Locate the cell with the specified text and output its (x, y) center coordinate. 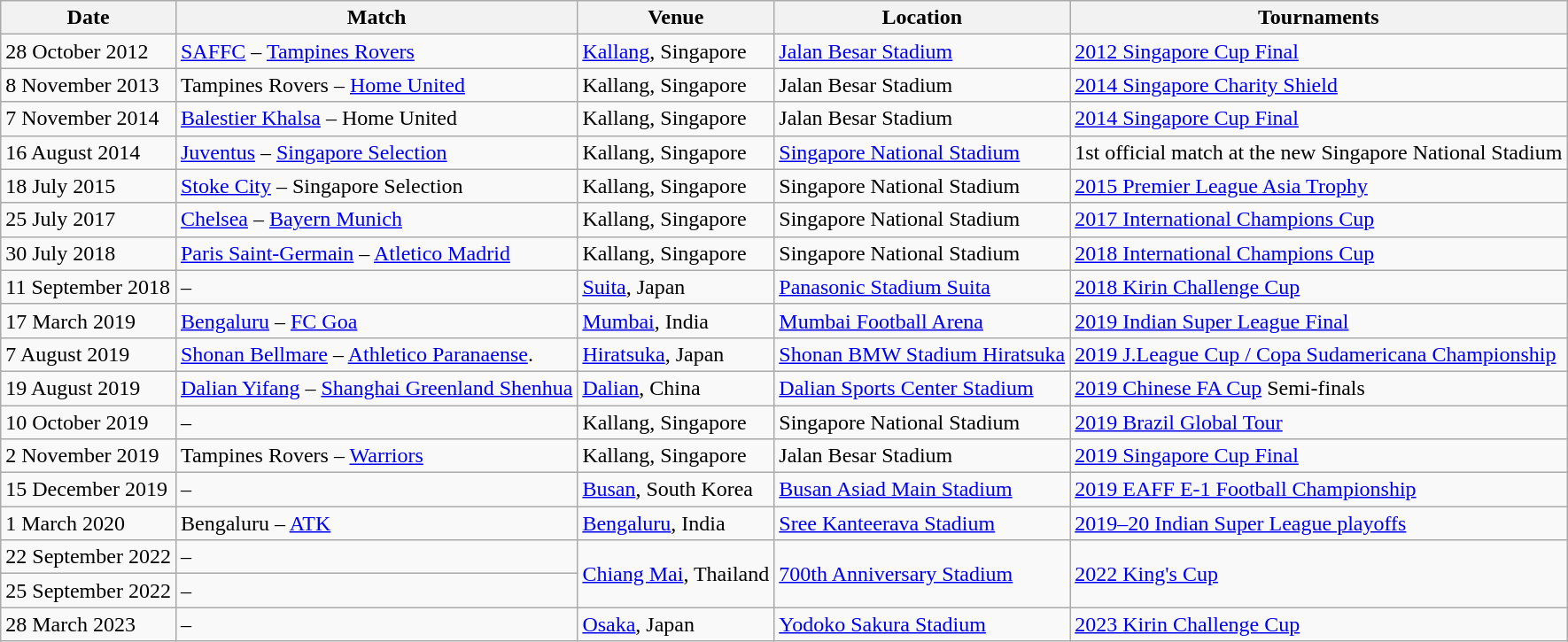
30 July 2018 (89, 253)
8 November 2013 (89, 85)
25 September 2022 (89, 591)
Juventus – Singapore Selection (376, 152)
Chelsea – Bayern Munich (376, 220)
Dalian, China (676, 388)
Bengaluru, India (676, 523)
2019 Indian Super League Final (1318, 321)
Osaka, Japan (676, 624)
Mumbai Football Arena (922, 321)
Date (89, 18)
1 March 2020 (89, 523)
2018 Kirin Challenge Cup (1318, 287)
2019 Chinese FA Cup Semi-finals (1318, 388)
Venue (676, 18)
Tampines Rovers – Home United (376, 85)
Stoke City – Singapore Selection (376, 186)
Dalian Sports Center Stadium (922, 388)
Shonan BMW Stadium Hiratsuka (922, 354)
SAFFC – Tampines Rovers (376, 51)
Bengaluru – ATK (376, 523)
2019 EAFF E-1 Football Championship (1318, 490)
10 October 2019 (89, 422)
700th Anniversary Stadium (922, 574)
22 September 2022 (89, 557)
18 July 2015 (89, 186)
Dalian Yifang – Shanghai Greenland Shenhua (376, 388)
2017 International Champions Cup (1318, 220)
Mumbai, India (676, 321)
2018 International Champions Cup (1318, 253)
2019–20 Indian Super League playoffs (1318, 523)
Tournaments (1318, 18)
2023 Kirin Challenge Cup (1318, 624)
Match (376, 18)
Bengaluru – FC Goa (376, 321)
7 November 2014 (89, 119)
2015 Premier League Asia Trophy (1318, 186)
2019 J.League Cup / Copa Sudamericana Championship (1318, 354)
Busan, South Korea (676, 490)
2022 King's Cup (1318, 574)
Chiang Mai, Thailand (676, 574)
Location (922, 18)
19 August 2019 (89, 388)
Panasonic Stadium Suita (922, 287)
Tampines Rovers – Warriors (376, 456)
Hiratsuka, Japan (676, 354)
2019 Singapore Cup Final (1318, 456)
Shonan Bellmare – Athletico Paranaense. (376, 354)
16 August 2014 (89, 152)
28 March 2023 (89, 624)
17 March 2019 (89, 321)
2014 Singapore Charity Shield (1318, 85)
2019 Brazil Global Tour (1318, 422)
7 August 2019 (89, 354)
25 July 2017 (89, 220)
1st official match at the new Singapore National Stadium (1318, 152)
28 October 2012 (89, 51)
Suita, Japan (676, 287)
Busan Asiad Main Stadium (922, 490)
11 September 2018 (89, 287)
2 November 2019 (89, 456)
Yodoko Sakura Stadium (922, 624)
15 December 2019 (89, 490)
2014 Singapore Cup Final (1318, 119)
Balestier Khalsa – Home United (376, 119)
Paris Saint-Germain – Atletico Madrid (376, 253)
2012 Singapore Cup Final (1318, 51)
Sree Kanteerava Stadium (922, 523)
